Scan for the cell matching the given text and deliver its [x, y] coordinate at center. 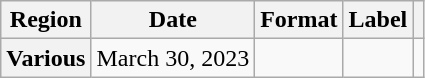
March 30, 2023 [173, 58]
Format [299, 20]
Various [46, 58]
Region [46, 20]
Label [378, 20]
Date [173, 20]
